Detect which cell encompasses the target text, then output its (X, Y) center coordinate. 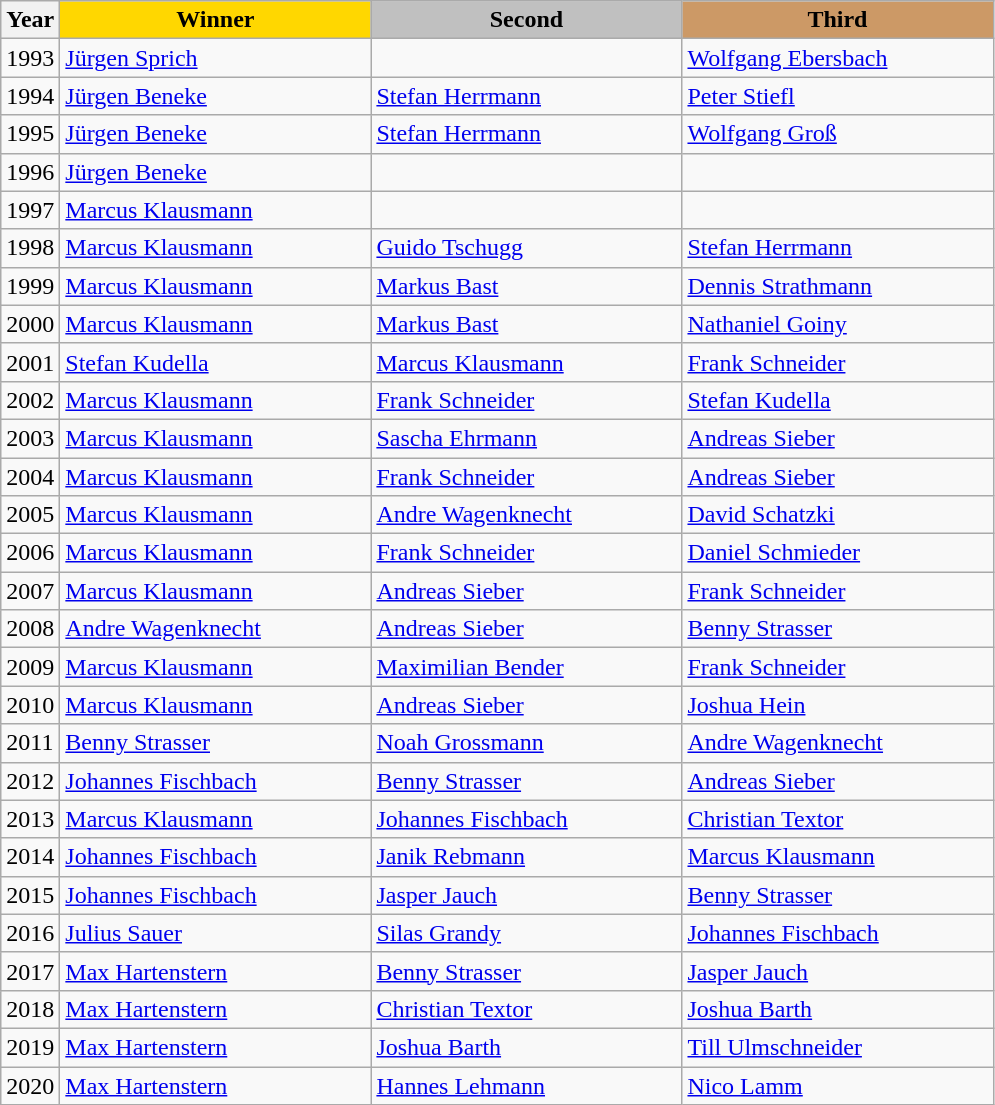
Julius Sauer (216, 933)
Noah Grossmann (526, 743)
2012 (30, 781)
2020 (30, 1085)
2001 (30, 362)
Nathaniel Goiny (838, 324)
Dennis Strathmann (838, 286)
Second (526, 20)
1995 (30, 134)
Silas Grandy (526, 933)
David Schatzki (838, 515)
2008 (30, 629)
Joshua Hein (838, 705)
2003 (30, 438)
Wolfgang Ebersbach (838, 58)
Year (30, 20)
2002 (30, 400)
1994 (30, 96)
Janik Rebmann (526, 857)
1993 (30, 58)
2018 (30, 1009)
Sascha Ehrmann (526, 438)
2014 (30, 857)
Hannes Lehmann (526, 1085)
Wolfgang Groß (838, 134)
2009 (30, 667)
1998 (30, 248)
Maximilian Bender (526, 667)
1999 (30, 286)
Jürgen Sprich (216, 58)
2010 (30, 705)
1996 (30, 172)
Daniel Schmieder (838, 553)
2004 (30, 477)
Till Ulmschneider (838, 1047)
2015 (30, 895)
Winner (216, 20)
Guido Tschugg (526, 248)
2013 (30, 819)
Third (838, 20)
Peter Stiefl (838, 96)
2000 (30, 324)
2005 (30, 515)
2019 (30, 1047)
2011 (30, 743)
Nico Lamm (838, 1085)
2016 (30, 933)
2017 (30, 971)
1997 (30, 210)
2007 (30, 591)
2006 (30, 553)
